Search for the cell housing the specified text and yield its (X, Y) center coordinate. 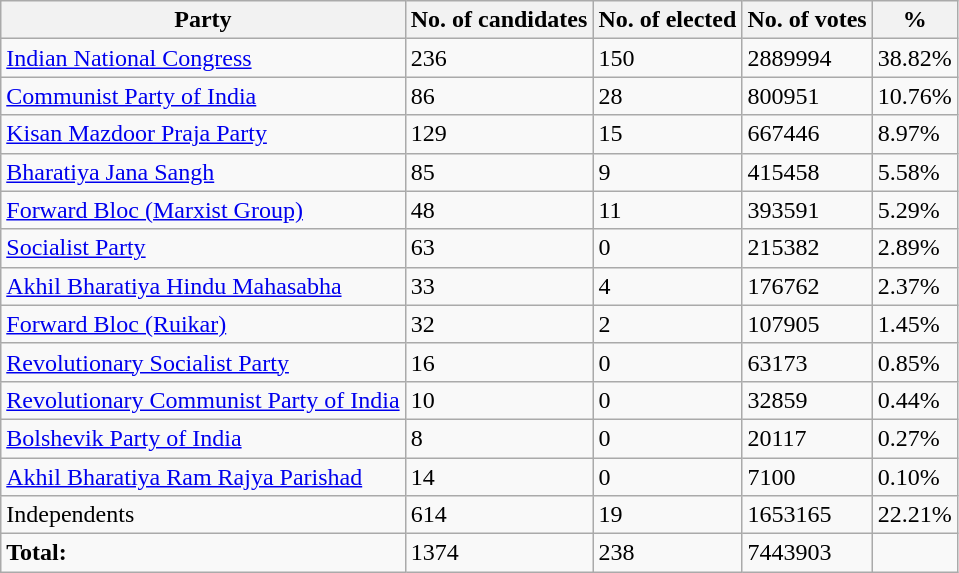
Revolutionary Communist Party of India (203, 400)
Akhil Bharatiya Ram Rajya Parishad (203, 477)
Party (203, 20)
2.37% (914, 286)
236 (499, 58)
Independents (203, 515)
28 (668, 96)
86 (499, 96)
0.27% (914, 438)
10 (499, 400)
800951 (807, 96)
Kisan Mazdoor Praja Party (203, 134)
10.76% (914, 96)
393591 (807, 210)
15 (668, 134)
No. of elected (668, 20)
9 (668, 172)
415458 (807, 172)
7443903 (807, 553)
38.82% (914, 58)
7100 (807, 477)
107905 (807, 324)
32859 (807, 400)
5.29% (914, 210)
1653165 (807, 515)
16 (499, 362)
No. of votes (807, 20)
No. of candidates (499, 20)
238 (668, 553)
5.58% (914, 172)
19 (668, 515)
63 (499, 248)
48 (499, 210)
% (914, 20)
14 (499, 477)
150 (668, 58)
Socialist Party (203, 248)
614 (499, 515)
2.89% (914, 248)
Revolutionary Socialist Party (203, 362)
1.45% (914, 324)
667446 (807, 134)
Forward Bloc (Marxist Group) (203, 210)
Total: (203, 553)
11 (668, 210)
33 (499, 286)
Communist Party of India (203, 96)
Forward Bloc (Ruikar) (203, 324)
Indian National Congress (203, 58)
22.21% (914, 515)
215382 (807, 248)
Akhil Bharatiya Hindu Mahasabha (203, 286)
2889994 (807, 58)
2 (668, 324)
129 (499, 134)
Bharatiya Jana Sangh (203, 172)
8 (499, 438)
1374 (499, 553)
4 (668, 286)
176762 (807, 286)
32 (499, 324)
0.44% (914, 400)
85 (499, 172)
0.85% (914, 362)
20117 (807, 438)
0.10% (914, 477)
Bolshevik Party of India (203, 438)
63173 (807, 362)
8.97% (914, 134)
